Pinpoint the cell where the given text exists, returning its [X, Y] midpoint coordinate. 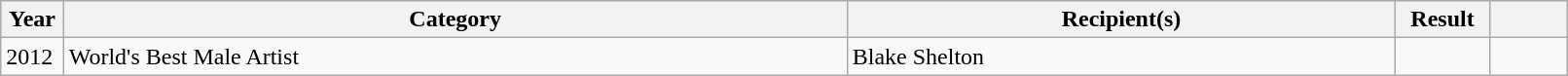
Result [1442, 19]
2012 [32, 57]
Recipient(s) [1121, 19]
Category [456, 19]
Blake Shelton [1121, 57]
Year [32, 19]
World's Best Male Artist [456, 57]
